For the text-containing cell, return its midpoint in (X, Y) coordinate format. 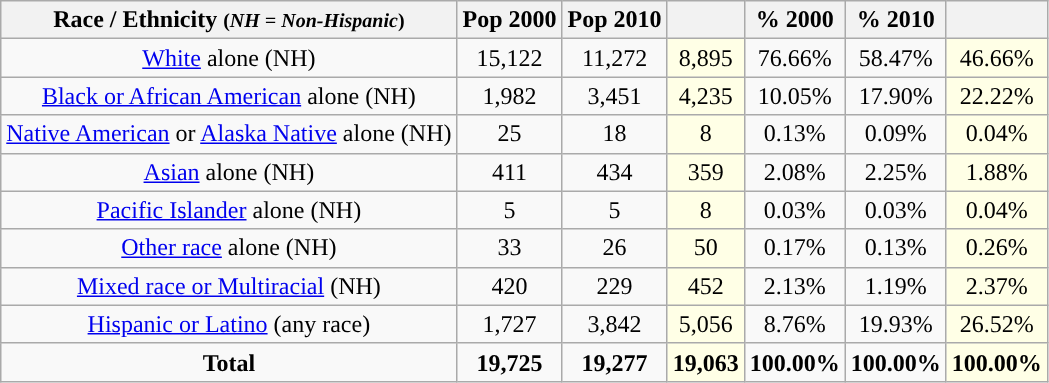
2.08% (794, 172)
Mixed race or Multiracial (NH) (229, 286)
411 (510, 172)
15,122 (510, 58)
10.05% (794, 96)
1,727 (510, 324)
Pop 2010 (614, 20)
359 (706, 172)
2.25% (896, 172)
Pacific Islander alone (NH) (229, 210)
White alone (NH) (229, 58)
Hispanic or Latino (any race) (229, 324)
5,056 (706, 324)
58.47% (896, 58)
26.52% (996, 324)
229 (614, 286)
Other race alone (NH) (229, 248)
Native American or Alaska Native alone (NH) (229, 134)
76.66% (794, 58)
11,272 (614, 58)
19,277 (614, 362)
Race / Ethnicity (NH = Non-Hispanic) (229, 20)
Asian alone (NH) (229, 172)
2.13% (794, 286)
19.93% (896, 324)
8,895 (706, 58)
19,063 (706, 362)
Pop 2000 (510, 20)
33 (510, 248)
17.90% (896, 96)
18 (614, 134)
19,725 (510, 362)
1.88% (996, 172)
4,235 (706, 96)
452 (706, 286)
2.37% (996, 286)
46.66% (996, 58)
8.76% (794, 324)
25 (510, 134)
1.19% (896, 286)
0.26% (996, 248)
434 (614, 172)
26 (614, 248)
0.09% (896, 134)
22.22% (996, 96)
3,842 (614, 324)
% 2000 (794, 20)
Total (229, 362)
Black or African American alone (NH) (229, 96)
0.17% (794, 248)
420 (510, 286)
1,982 (510, 96)
50 (706, 248)
% 2010 (896, 20)
3,451 (614, 96)
